From the cell containing the given text, extract its center point as [x, y] coordinate. 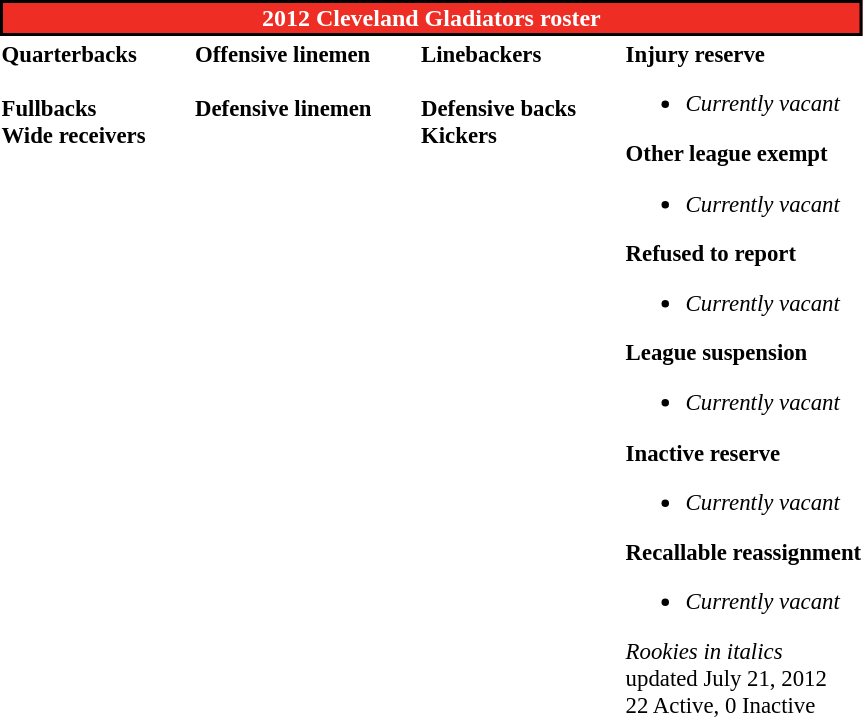
2012 Cleveland Gladiators roster [432, 18]
